Pinpoint the cell where the given text exists, returning its (x, y) midpoint coordinate. 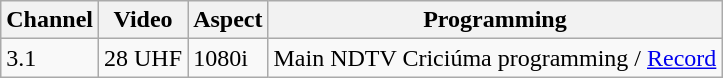
Programming (495, 20)
3.1 (50, 58)
Aspect (228, 20)
Channel (50, 20)
Main NDTV Criciúma programming / Record (495, 58)
Video (144, 20)
28 UHF (144, 58)
1080i (228, 58)
